Provide the [x, y] coordinate of the cell's center where the given text is located.  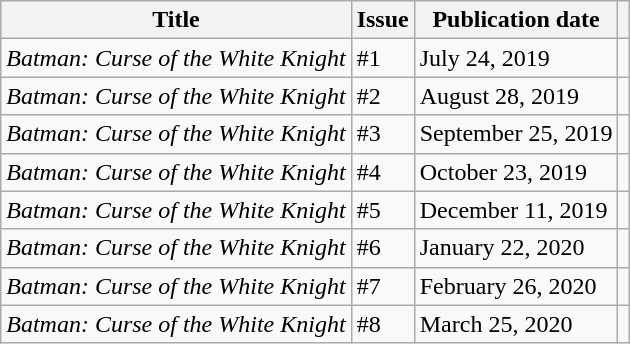
January 22, 2020 [516, 248]
#6 [382, 248]
#5 [382, 210]
February 26, 2020 [516, 286]
Title [176, 20]
Issue [382, 20]
#8 [382, 324]
Publication date [516, 20]
#1 [382, 58]
#4 [382, 172]
August 28, 2019 [516, 96]
September 25, 2019 [516, 134]
#7 [382, 286]
December 11, 2019 [516, 210]
#2 [382, 96]
#3 [382, 134]
October 23, 2019 [516, 172]
July 24, 2019 [516, 58]
March 25, 2020 [516, 324]
